Return [X, Y] of the center of cell containing provided text 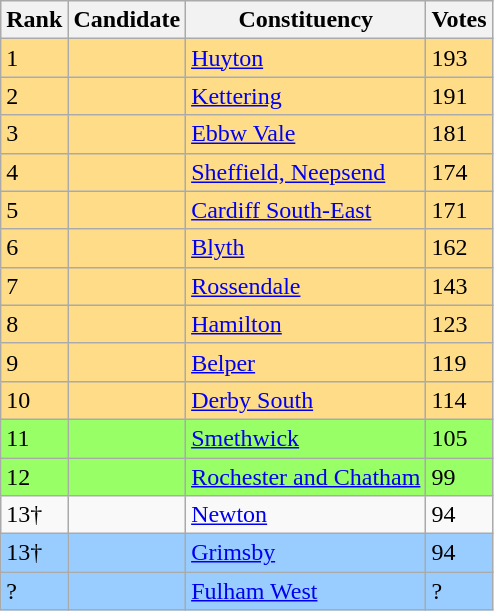
7 [34, 286]
99 [459, 477]
Huyton [306, 58]
Derby South [306, 400]
Cardiff South-East [306, 210]
Kettering [306, 96]
171 [459, 210]
119 [459, 362]
6 [34, 248]
Blyth [306, 248]
Smethwick [306, 438]
Fulham West [306, 591]
162 [459, 248]
5 [34, 210]
8 [34, 324]
12 [34, 477]
Votes [459, 20]
Hamilton [306, 324]
181 [459, 134]
105 [459, 438]
2 [34, 96]
Rank [34, 20]
Rochester and Chatham [306, 477]
193 [459, 58]
Sheffield, Neepsend [306, 172]
Belper [306, 362]
Ebbw Vale [306, 134]
9 [34, 362]
Candidate [127, 20]
191 [459, 96]
143 [459, 286]
174 [459, 172]
114 [459, 400]
3 [34, 134]
Constituency [306, 20]
Rossendale [306, 286]
4 [34, 172]
Grimsby [306, 553]
11 [34, 438]
123 [459, 324]
10 [34, 400]
1 [34, 58]
Newton [306, 515]
